From the cell containing the given text, extract its center point as [x, y] coordinate. 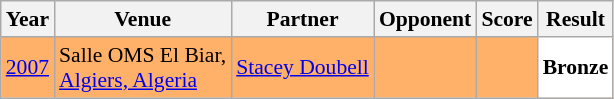
Result [576, 19]
Opponent [426, 19]
Partner [302, 19]
Venue [142, 19]
2007 [28, 68]
Year [28, 19]
Score [506, 19]
Bronze [576, 68]
Stacey Doubell [302, 68]
Salle OMS El Biar, Algiers, Algeria [142, 68]
